Extract the [X, Y] coordinate from the center of the cell holding the provided text.  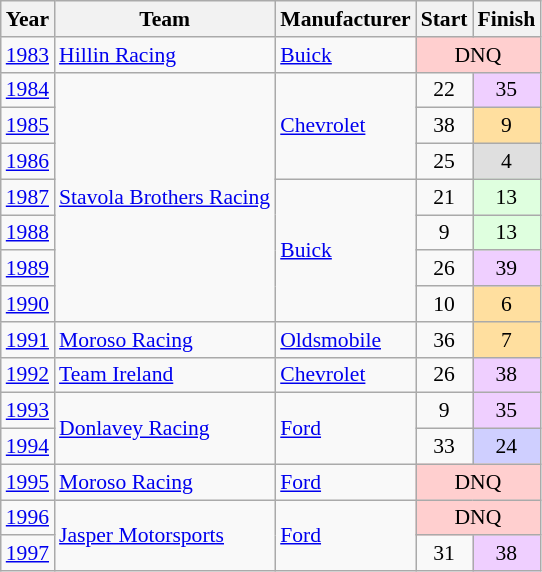
1996 [28, 518]
10 [444, 304]
1995 [28, 482]
1984 [28, 90]
6 [506, 304]
Team [164, 19]
7 [506, 340]
1993 [28, 411]
Jasper Motorsports [164, 536]
1997 [28, 554]
1988 [28, 233]
4 [506, 162]
1992 [28, 375]
Start [444, 19]
1986 [28, 162]
Finish [506, 19]
1994 [28, 447]
1987 [28, 197]
1989 [28, 269]
Oldsmobile [345, 340]
Manufacturer [345, 19]
24 [506, 447]
36 [444, 340]
21 [444, 197]
33 [444, 447]
Team Ireland [164, 375]
31 [444, 554]
1991 [28, 340]
1983 [28, 55]
22 [444, 90]
Year [28, 19]
Hillin Racing [164, 55]
Stavola Brothers Racing [164, 196]
39 [506, 269]
Donlavey Racing [164, 428]
1990 [28, 304]
1985 [28, 126]
25 [444, 162]
